For the text-containing cell, return its midpoint in [X, Y] coordinate format. 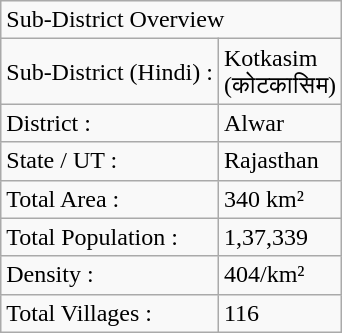
State / UT : [110, 161]
Alwar [280, 123]
404/km² [280, 275]
Total Population : [110, 237]
Rajasthan [280, 161]
340 km² [280, 199]
Sub-District Overview [172, 20]
Kotkasim(कोटकासिम) [280, 72]
116 [280, 313]
1,37,339 [280, 237]
Total Area : [110, 199]
Density : [110, 275]
Sub-District (Hindi) : [110, 72]
Total Villages : [110, 313]
District : [110, 123]
